From the cell containing the given text, extract its center point as [X, Y] coordinate. 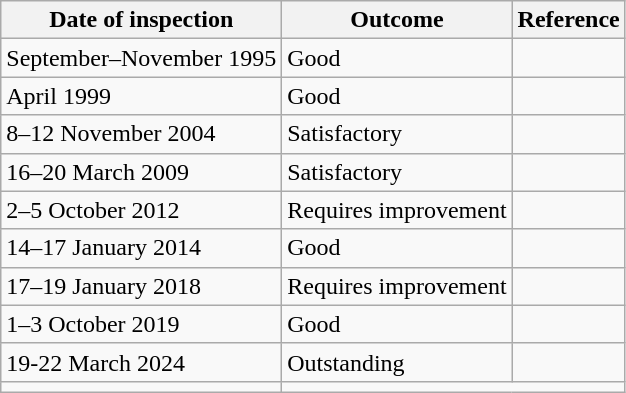
14–17 January 2014 [142, 248]
16–20 March 2009 [142, 172]
Reference [568, 20]
Date of inspection [142, 20]
17–19 January 2018 [142, 286]
April 1999 [142, 96]
Outcome [397, 20]
19-22 March 2024 [142, 362]
September–November 1995 [142, 58]
8–12 November 2004 [142, 134]
Outstanding [397, 362]
2–5 October 2012 [142, 210]
1–3 October 2019 [142, 324]
